Output the (X, Y) coordinate of the center of the cell containing the given text.  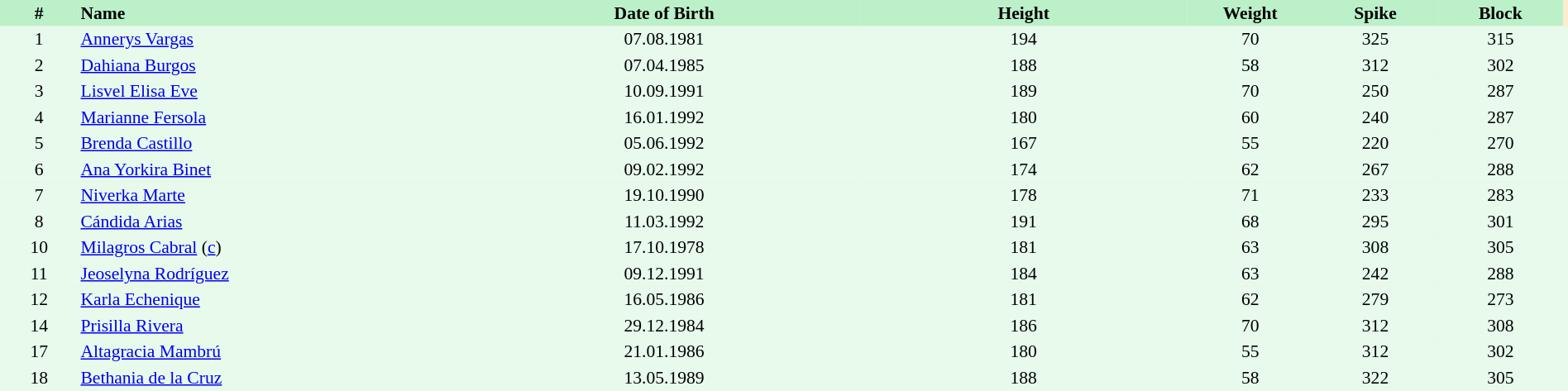
Cándida Arias (273, 222)
270 (1500, 144)
178 (1024, 195)
Milagros Cabral (c) (273, 248)
242 (1374, 274)
07.08.1981 (664, 40)
6 (39, 169)
19.10.1990 (664, 195)
17 (39, 352)
09.12.1991 (664, 274)
Annerys Vargas (273, 40)
29.12.1984 (664, 326)
Block (1500, 13)
60 (1250, 117)
174 (1024, 169)
Ana Yorkira Binet (273, 169)
8 (39, 222)
05.06.1992 (664, 144)
Name (273, 13)
68 (1250, 222)
189 (1024, 91)
12 (39, 299)
16.05.1986 (664, 299)
184 (1024, 274)
11 (39, 274)
325 (1374, 40)
301 (1500, 222)
220 (1374, 144)
233 (1374, 195)
Height (1024, 13)
267 (1374, 169)
18 (39, 378)
Date of Birth (664, 13)
Niverka Marte (273, 195)
240 (1374, 117)
5 (39, 144)
Altagracia Mambrú (273, 352)
191 (1024, 222)
315 (1500, 40)
186 (1024, 326)
2 (39, 65)
Spike (1374, 13)
3 (39, 91)
09.02.1992 (664, 169)
Jeoselyna Rodríguez (273, 274)
283 (1500, 195)
17.10.1978 (664, 248)
273 (1500, 299)
11.03.1992 (664, 222)
250 (1374, 91)
Brenda Castillo (273, 144)
21.01.1986 (664, 352)
07.04.1985 (664, 65)
Marianne Fersola (273, 117)
16.01.1992 (664, 117)
71 (1250, 195)
10 (39, 248)
Bethania de la Cruz (273, 378)
194 (1024, 40)
4 (39, 117)
13.05.1989 (664, 378)
Lisvel Elisa Eve (273, 91)
Karla Echenique (273, 299)
279 (1374, 299)
Prisilla Rivera (273, 326)
1 (39, 40)
167 (1024, 144)
# (39, 13)
7 (39, 195)
Dahiana Burgos (273, 65)
10.09.1991 (664, 91)
14 (39, 326)
295 (1374, 222)
322 (1374, 378)
Weight (1250, 13)
